Provide the (x, y) coordinate of the cell's center where the given text is located.  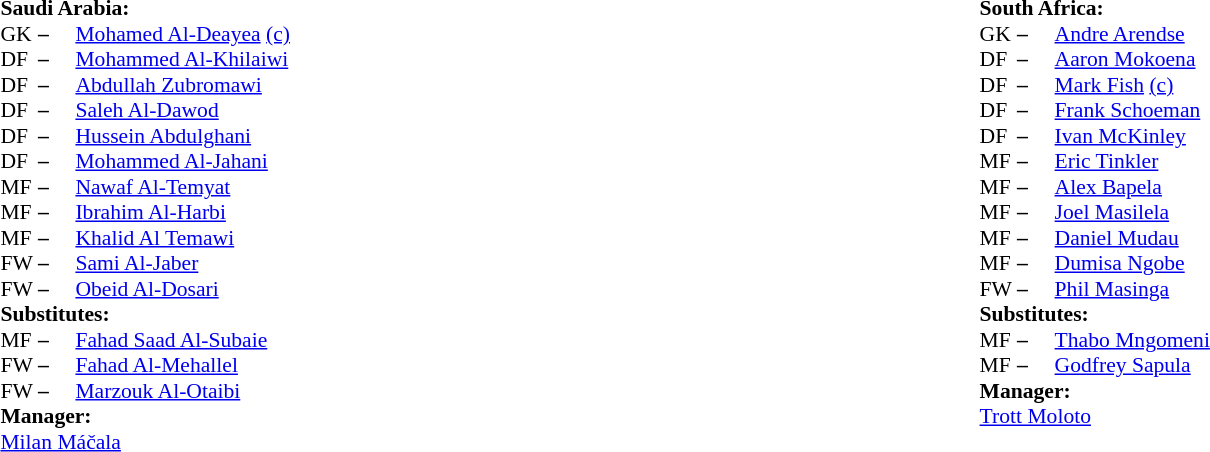
Mark Fish (c) (1132, 85)
Fahad Al-Mehallel (182, 365)
Eric Tinkler (1132, 161)
Mohammed Al-Jahani (182, 161)
Ibrahim Al-Harbi (182, 213)
Hussein Abdulghani (182, 136)
Saleh Al-Dawod (182, 111)
Nawaf Al-Temyat (182, 187)
Sami Al-Jaber (182, 263)
Trott Moloto (1095, 417)
Aaron Mokoena (1132, 59)
Dumisa Ngobe (1132, 263)
Thabo Mngomeni (1132, 340)
Khalid Al Temawi (182, 238)
Obeid Al-Dosari (182, 289)
Phil Masinga (1132, 289)
Ivan McKinley (1132, 136)
Alex Bapela (1132, 187)
Frank Schoeman (1132, 111)
Andre Arendse (1132, 34)
Daniel Mudau (1132, 238)
Fahad Saad Al-Subaie (182, 340)
Mohammed Al-Khilaiwi (182, 59)
Joel Masilela (1132, 213)
Marzouk Al-Otaibi (182, 391)
Mohamed Al-Deayea (c) (182, 34)
Godfrey Sapula (1132, 365)
Abdullah Zubromawi (182, 85)
